Find where the given text appears and provide that cell's center as (X, Y) coordinate. 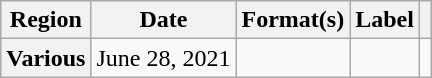
Date (164, 20)
Various (46, 58)
Label (385, 20)
Region (46, 20)
June 28, 2021 (164, 58)
Format(s) (293, 20)
